Find where the given text appears and provide that cell's center as [x, y] coordinate. 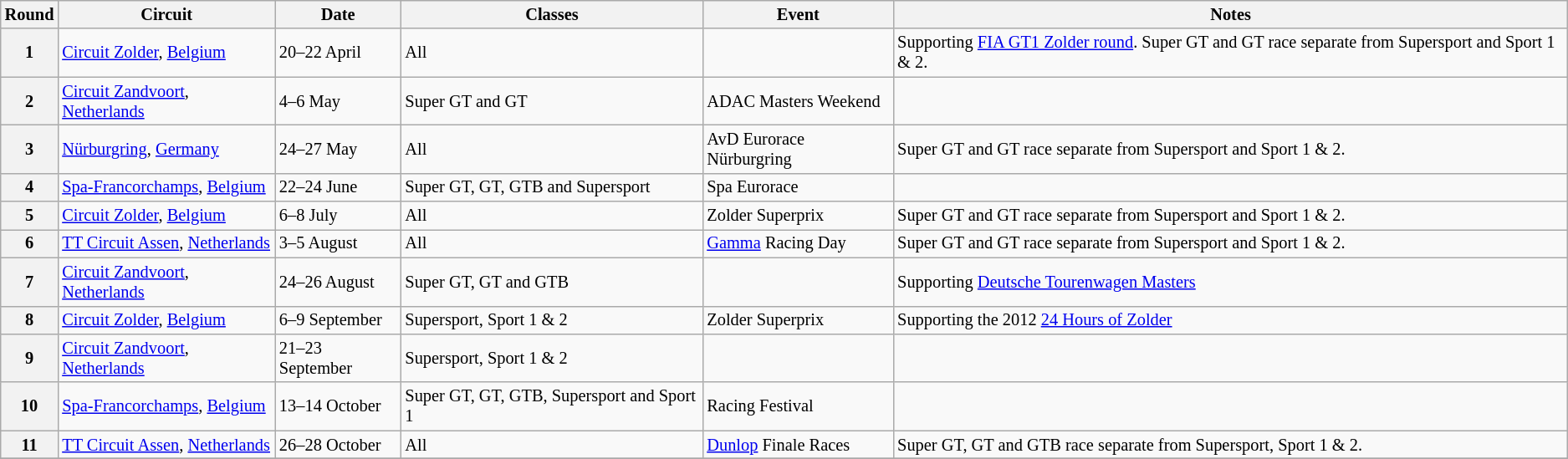
Dunlop Finale Races [798, 445]
9 [30, 358]
Super GT, GT, GTB, Supersport and Sport 1 [552, 406]
22–24 June [338, 187]
Circuit [166, 14]
3–5 August [338, 243]
4–6 May [338, 101]
8 [30, 320]
3 [30, 149]
Notes [1231, 14]
Event [798, 14]
4 [30, 187]
1 [30, 53]
Super GT, GT, GTB and Supersport [552, 187]
6 [30, 243]
Racing Festival [798, 406]
Super GT, GT and GTB race separate from Supersport, Sport 1 & 2. [1231, 445]
11 [30, 445]
Gamma Racing Day [798, 243]
Supporting FIA GT1 Zolder round. Super GT and GT race separate from Supersport and Sport 1 & 2. [1231, 53]
Date [338, 14]
Super GT, GT and GTB [552, 282]
24–26 August [338, 282]
10 [30, 406]
Supporting Deutsche Tourenwagen Masters [1231, 282]
Classes [552, 14]
6–9 September [338, 320]
Nürburgring, Germany [166, 149]
AvD Eurorace Nürburgring [798, 149]
21–23 September [338, 358]
6–8 July [338, 216]
Spa Eurorace [798, 187]
5 [30, 216]
ADAC Masters Weekend [798, 101]
24–27 May [338, 149]
Round [30, 14]
13–14 October [338, 406]
26–28 October [338, 445]
7 [30, 282]
Supporting the 2012 24 Hours of Zolder [1231, 320]
Super GT and GT [552, 101]
2 [30, 101]
20–22 April [338, 53]
